Find where the given text appears and provide that cell's center as [x, y] coordinate. 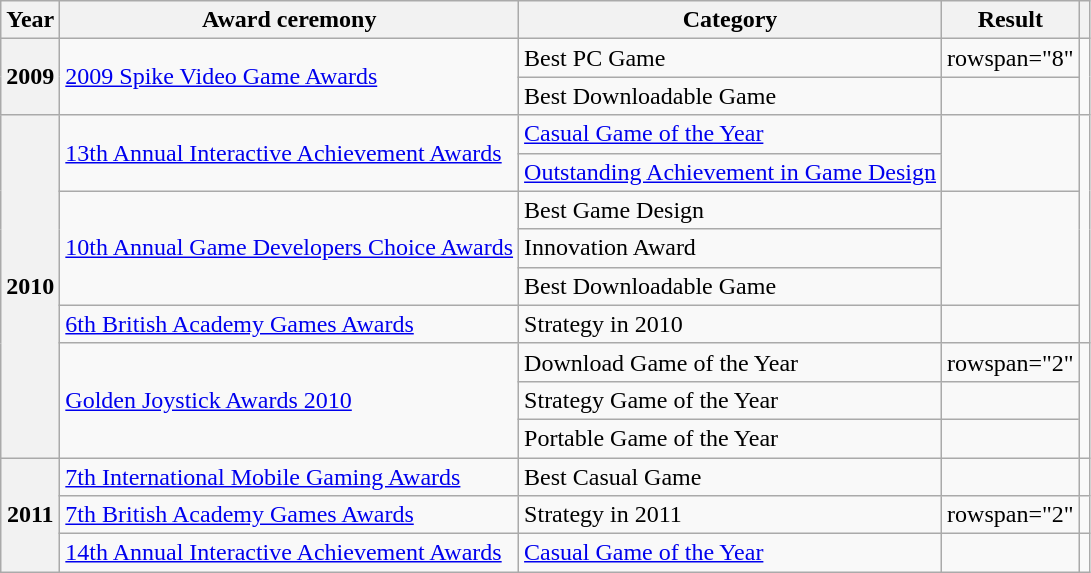
Best PC Game [730, 58]
6th British Academy Games Awards [290, 324]
2009 [30, 77]
Best Game Design [730, 210]
2011 [30, 515]
Category [730, 20]
2009 Spike Video Game Awards [290, 77]
Download Game of the Year [730, 362]
Innovation Award [730, 248]
Strategy Game of the Year [730, 400]
rowspan="8" [1011, 58]
Award ceremony [290, 20]
Best Casual Game [730, 477]
Result [1011, 20]
Strategy in 2011 [730, 515]
Year [30, 20]
2010 [30, 286]
13th Annual Interactive Achievement Awards [290, 153]
Outstanding Achievement in Game Design [730, 172]
Golden Joystick Awards 2010 [290, 400]
7th British Academy Games Awards [290, 515]
14th Annual Interactive Achievement Awards [290, 553]
Portable Game of the Year [730, 438]
Strategy in 2010 [730, 324]
10th Annual Game Developers Choice Awards [290, 248]
7th International Mobile Gaming Awards [290, 477]
